Detect which cell encompasses the target text, then output its [x, y] center coordinate. 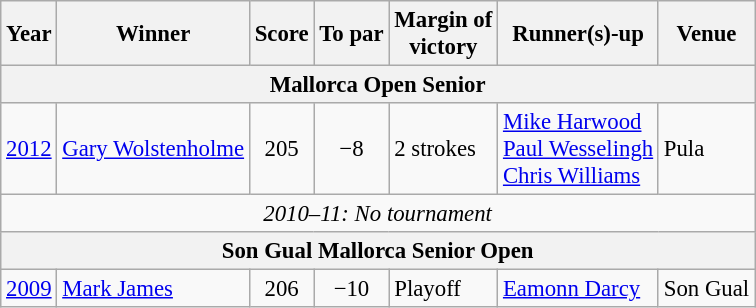
Winner [153, 34]
Playoff [444, 289]
Venue [706, 34]
205 [282, 149]
Mike Harwood Paul Wesselingh Chris Williams [578, 149]
Margin ofvictory [444, 34]
2010–11: No tournament [378, 214]
Runner(s)-up [578, 34]
To par [352, 34]
Score [282, 34]
Eamonn Darcy [578, 289]
Son Gual [706, 289]
Gary Wolstenholme [153, 149]
−8 [352, 149]
−10 [352, 289]
Mark James [153, 289]
Son Gual Mallorca Senior Open [378, 251]
2012 [29, 149]
2009 [29, 289]
Pula [706, 149]
Year [29, 34]
Mallorca Open Senior [378, 85]
2 strokes [444, 149]
206 [282, 289]
